Determine the [x, y] coordinate at the center of the cell enclosing the given text.  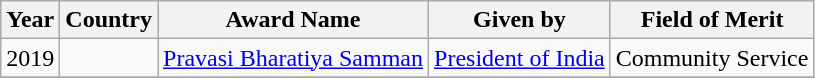
2019 [30, 58]
Given by [520, 20]
Community Service [712, 58]
Award Name [294, 20]
Pravasi Bharatiya Samman [294, 58]
Country [109, 20]
President of India [520, 58]
Field of Merit [712, 20]
Year [30, 20]
